Extract the [x, y] coordinate from the center of the cell holding the provided text.  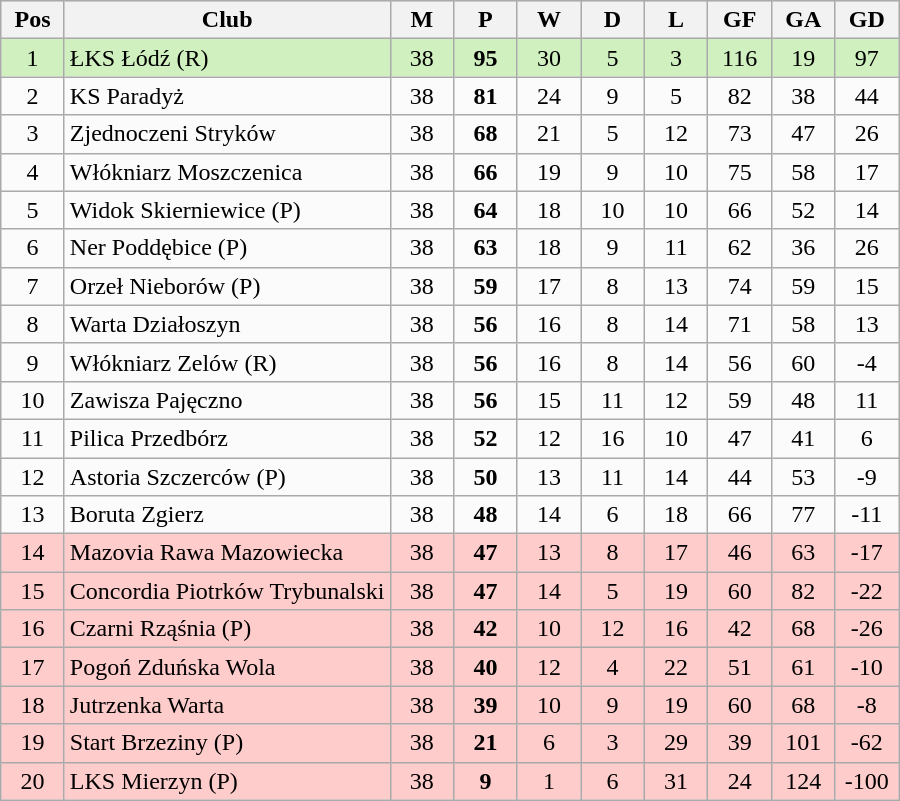
61 [803, 667]
Widok Skierniewice (P) [227, 210]
Pogoń Zduńska Wola [227, 667]
LKS Mierzyn (P) [227, 781]
Zjednoczeni Stryków [227, 134]
D [613, 20]
-17 [867, 553]
M [422, 20]
Jutrzenka Warta [227, 705]
62 [740, 248]
GA [803, 20]
Włókniarz Zelów (R) [227, 362]
P [486, 20]
29 [676, 743]
95 [486, 58]
73 [740, 134]
22 [676, 667]
46 [740, 553]
-22 [867, 591]
20 [33, 781]
41 [803, 438]
Boruta Zgierz [227, 515]
Club [227, 20]
64 [486, 210]
Pilica Przedbórz [227, 438]
-100 [867, 781]
71 [740, 324]
-10 [867, 667]
116 [740, 58]
Zawisza Pajęczno [227, 400]
36 [803, 248]
GF [740, 20]
Start Brzeziny (P) [227, 743]
GD [867, 20]
Orzeł Nieborów (P) [227, 286]
75 [740, 172]
40 [486, 667]
51 [740, 667]
Pos [33, 20]
Concordia Piotrków Trybunalski [227, 591]
KS Paradyż [227, 96]
-8 [867, 705]
53 [803, 477]
97 [867, 58]
W [549, 20]
Mazovia Rawa Mazowiecka [227, 553]
Warta Działoszyn [227, 324]
31 [676, 781]
7 [33, 286]
Ner Poddębice (P) [227, 248]
-62 [867, 743]
81 [486, 96]
-11 [867, 515]
Astoria Szczerców (P) [227, 477]
30 [549, 58]
124 [803, 781]
50 [486, 477]
ŁKS Łódź (R) [227, 58]
Włókniarz Moszczenica [227, 172]
L [676, 20]
2 [33, 96]
77 [803, 515]
74 [740, 286]
-9 [867, 477]
-4 [867, 362]
101 [803, 743]
Czarni Rząśnia (P) [227, 629]
-26 [867, 629]
